Search for the cell housing the specified text and yield its [x, y] center coordinate. 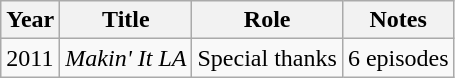
Title [126, 20]
2011 [30, 58]
Year [30, 20]
Role [267, 20]
Notes [398, 20]
Special thanks [267, 58]
6 episodes [398, 58]
Makin' It LA [126, 58]
